Find where the given text appears and provide that cell's center as [x, y] coordinate. 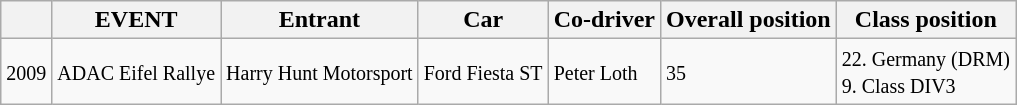
EVENT [136, 20]
Harry Hunt Motorsport [320, 72]
Overall position [748, 20]
Co-driver [604, 20]
35 [748, 72]
Ford Fiesta ST [483, 72]
ADAC Eifel Rallye [136, 72]
Car [483, 20]
Class position [926, 20]
Peter Loth [604, 72]
Entrant [320, 20]
22. Germany (DRM) 9. Class DIV3 [926, 72]
2009 [26, 72]
